Detect which cell encompasses the target text, then output its (x, y) center coordinate. 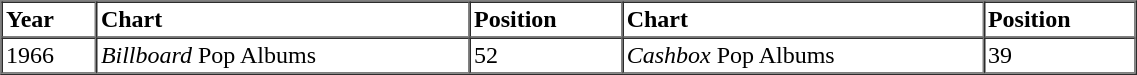
Year (50, 20)
52 (546, 56)
Billboard Pop Albums (282, 56)
Cashbox Pop Albums (802, 56)
1966 (50, 56)
39 (1060, 56)
